Capture the cell that displays the provided text and extract its (X, Y) central coordinate. 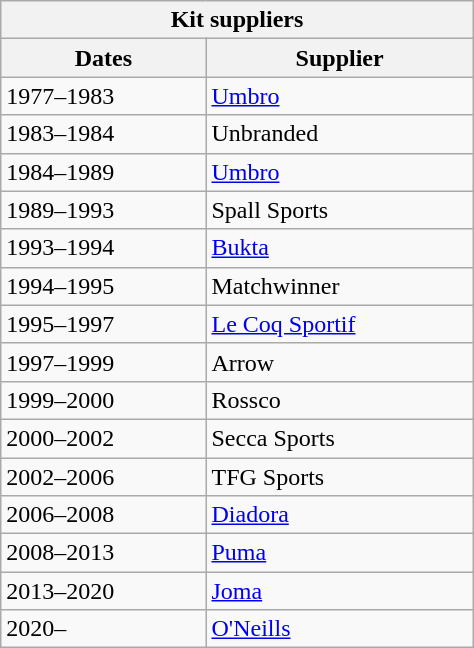
Puma (340, 553)
2008–2013 (104, 553)
1989–1993 (104, 210)
2013–2020 (104, 591)
Unbranded (340, 134)
2006–2008 (104, 515)
1983–1984 (104, 134)
1997–1999 (104, 362)
2000–2002 (104, 438)
Kit suppliers (237, 20)
2002–2006 (104, 477)
O'Neills (340, 629)
1995–1997 (104, 324)
1977–1983 (104, 96)
Matchwinner (340, 286)
2020– (104, 629)
1984–1989 (104, 172)
Diadora (340, 515)
Joma (340, 591)
Supplier (340, 58)
Bukta (340, 248)
Le Coq Sportif (340, 324)
Spall Sports (340, 210)
Secca Sports (340, 438)
Arrow (340, 362)
1993–1994 (104, 248)
TFG Sports (340, 477)
1994–1995 (104, 286)
Rossco (340, 400)
1999–2000 (104, 400)
Dates (104, 58)
